Return [x, y] of the center of cell containing provided text 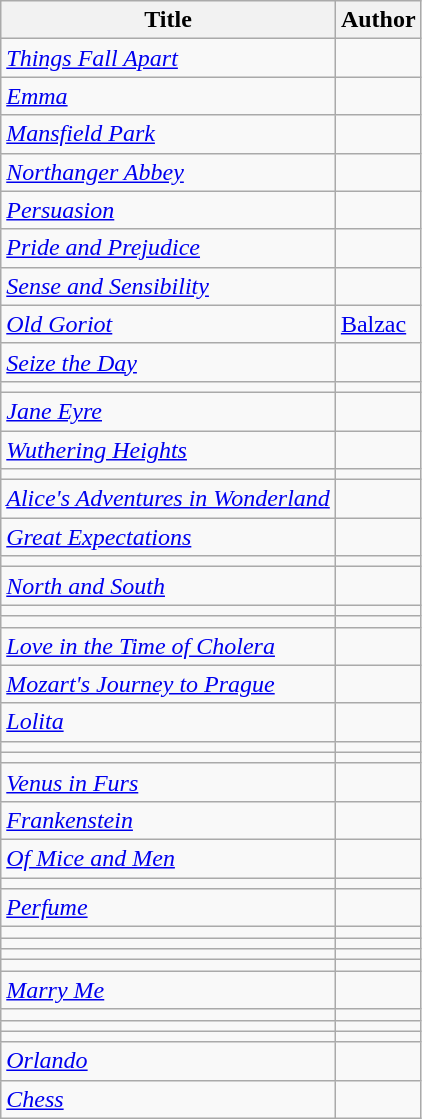
Jane Eyre [168, 411]
Sense and Sensibility [168, 286]
Balzac [378, 324]
Love in the Time of Cholera [168, 646]
Old Goriot [168, 324]
Mozart's Journey to Prague [168, 684]
Orlando [168, 1061]
Marry Me [168, 990]
Title [168, 20]
Persuasion [168, 210]
Perfume [168, 908]
Lolita [168, 722]
Seize the Day [168, 362]
Pride and Prejudice [168, 248]
Northanger Abbey [168, 172]
North and South [168, 586]
Frankenstein [168, 820]
Alice's Adventures in Wonderland [168, 499]
Of Mice and Men [168, 858]
Great Expectations [168, 537]
Author [378, 20]
Mansfield Park [168, 134]
Chess [168, 1099]
Things Fall Apart [168, 58]
Emma [168, 96]
Venus in Furs [168, 782]
Wuthering Heights [168, 449]
